Output the [x, y] coordinate of the center of the cell containing the given text.  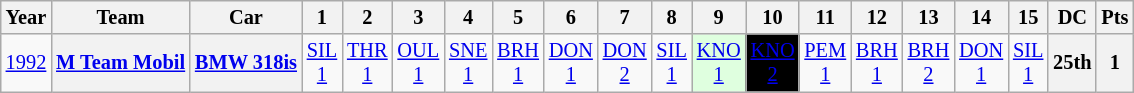
SNE1 [468, 63]
DC [1072, 17]
KNO2 [773, 63]
7 [625, 17]
THR1 [367, 63]
13 [929, 17]
OUL1 [419, 63]
BMW 318is [246, 63]
Car [246, 17]
Year [26, 17]
14 [981, 17]
9 [719, 17]
12 [877, 17]
4 [468, 17]
2 [367, 17]
1992 [26, 63]
6 [571, 17]
8 [672, 17]
BRH2 [929, 63]
PEM1 [825, 63]
Team [120, 17]
DON2 [625, 63]
3 [419, 17]
15 [1028, 17]
Pts [1114, 17]
5 [518, 17]
10 [773, 17]
M Team Mobil [120, 63]
KNO1 [719, 63]
11 [825, 17]
25th [1072, 63]
